Pinpoint the cell where the given text exists, returning its [X, Y] midpoint coordinate. 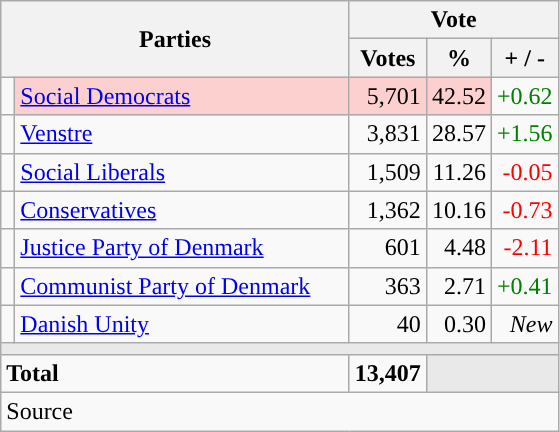
28.57 [458, 134]
1,362 [388, 210]
-0.05 [524, 172]
+0.41 [524, 286]
363 [388, 286]
2.71 [458, 286]
5,701 [388, 96]
New [524, 324]
11.26 [458, 172]
13,407 [388, 373]
4.48 [458, 248]
+ / - [524, 58]
Votes [388, 58]
42.52 [458, 96]
+1.56 [524, 134]
40 [388, 324]
Conservatives [182, 210]
Vote [454, 20]
601 [388, 248]
-0.73 [524, 210]
-2.11 [524, 248]
Social Liberals [182, 172]
Social Democrats [182, 96]
Total [176, 373]
10.16 [458, 210]
Venstre [182, 134]
Justice Party of Denmark [182, 248]
Source [280, 411]
Parties [176, 39]
0.30 [458, 324]
Danish Unity [182, 324]
+0.62 [524, 96]
1,509 [388, 172]
% [458, 58]
Communist Party of Denmark [182, 286]
3,831 [388, 134]
